Pinpoint the cell where the given text exists, returning its (x, y) midpoint coordinate. 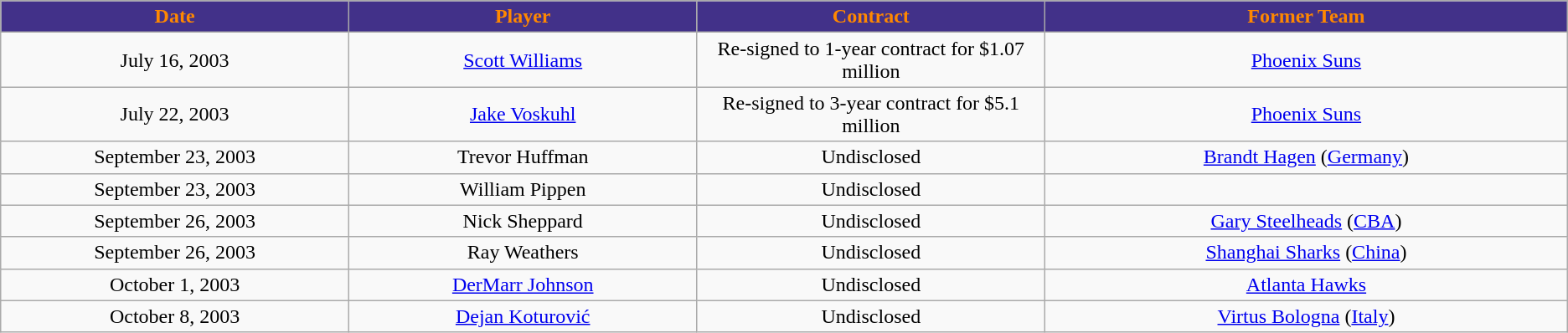
Gary Steelheads (CBA) (1307, 221)
Player (523, 17)
Shanghai Sharks (China) (1307, 253)
October 1, 2003 (175, 284)
Re-signed to 3-year contract for $5.1 million (871, 114)
October 8, 2003 (175, 316)
Scott Williams (523, 60)
Virtus Bologna (Italy) (1307, 316)
Contract (871, 17)
Atlanta Hawks (1307, 284)
Brandt Hagen (Germany) (1307, 157)
July 22, 2003 (175, 114)
Date (175, 17)
Former Team (1307, 17)
July 16, 2003 (175, 60)
Nick Sheppard (523, 221)
William Pippen (523, 189)
Dejan Koturović (523, 316)
Ray Weathers (523, 253)
Re-signed to 1-year contract for $1.07 million (871, 60)
Trevor Huffman (523, 157)
DerMarr Johnson (523, 284)
Jake Voskuhl (523, 114)
